Output the [X, Y] coordinate of the center of the cell containing the given text.  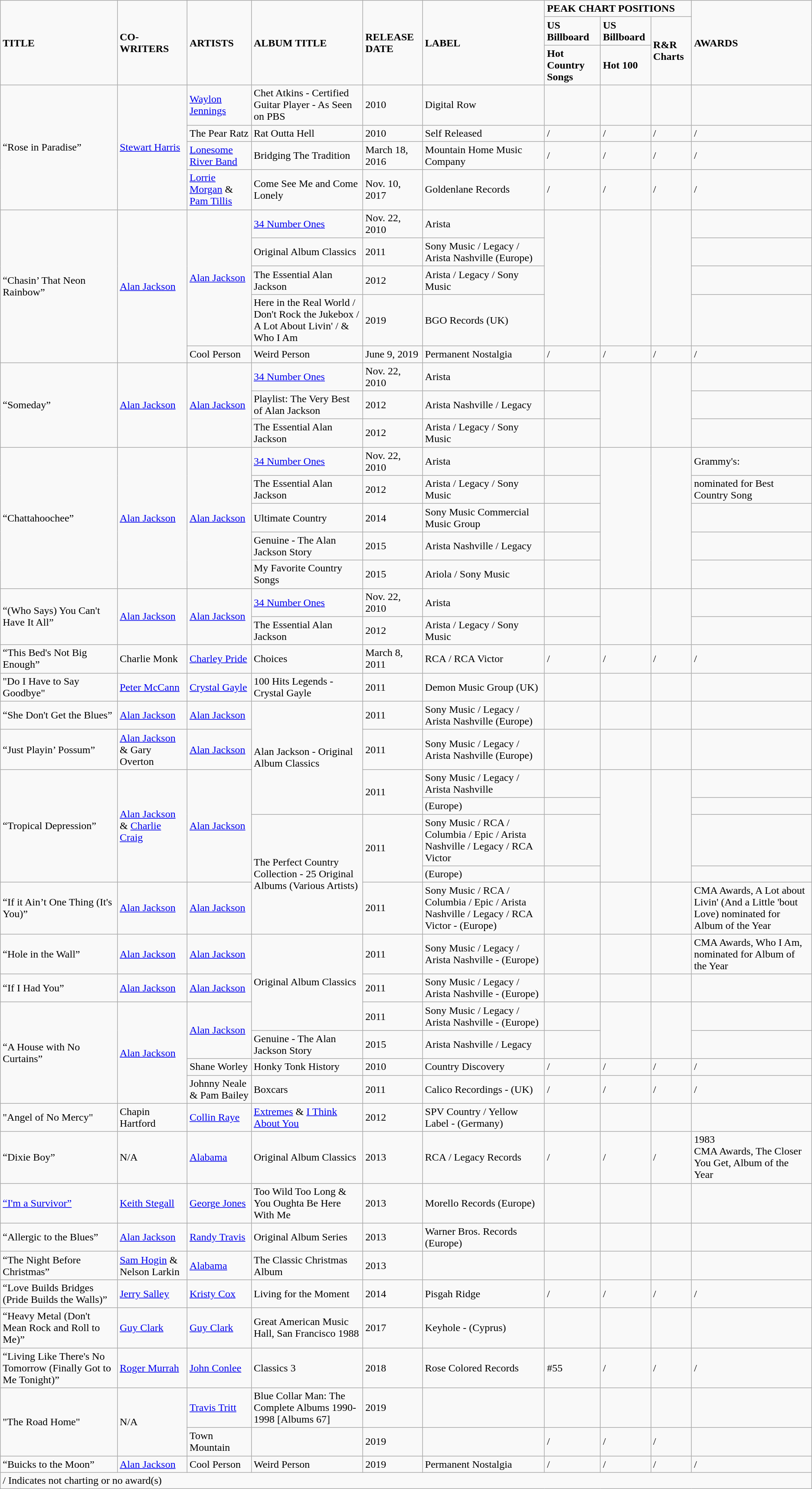
Honky Tonk History [307, 1067]
“Chasin’ That Neon Rainbow” [59, 286]
Living for the Moment [307, 1294]
Rat Outta Hell [307, 133]
"Angel of No Mercy" [59, 1118]
Peter McCann [152, 687]
“Chattahoochee” [59, 518]
Too Wild Too Long & You Oughta Be Here With Me [307, 1203]
2017 [393, 1328]
Calico Recordings - (UK) [483, 1089]
SPV Country / Yellow Label - (Germany) [483, 1118]
Ultimate Country [307, 518]
Hot 100 [625, 65]
Ariola / Sony Music [483, 574]
The Pear Ratz [219, 133]
CO-WRITERS [152, 43]
R&R Charts [671, 51]
Lorrie Morgan & Pam Tillis [219, 190]
"Do I Have to Say Goodbye" [59, 687]
CMA Awards, A Lot about Livin' (And a Little 'bout Love) nominated for Album of the Year [751, 908]
Sony Music / RCA / Columbia / Epic / Arista Nashville / Legacy / RCA Victor [483, 840]
The Classic Christmas Album [307, 1265]
Great American Music Hall, San Francisco 1988 [307, 1328]
“I'm a Survivor” [59, 1203]
“Just Playin’ Possum” [59, 749]
Self Released [483, 133]
ARTISTS [219, 43]
Charley Pride [219, 659]
Kristy Cox [219, 1294]
John Conlee [219, 1368]
Playlist: The Very Best of Alan Jackson [307, 405]
AWARDS [751, 43]
Morello Records (Europe) [483, 1203]
Extremes & I Think About You [307, 1118]
CMA Awards, Who I Am, nominated for Album of the Year [751, 954]
“Allergic to the Blues” [59, 1237]
BGO Records (UK) [483, 320]
Jerry Salley [152, 1294]
My Favorite Country Songs [307, 574]
Waylon Jennings [219, 105]
nominated for Best Country Song [751, 489]
Demon Music Group (UK) [483, 687]
“Hole in the Wall” [59, 954]
“Heavy Metal (Don't Mean Rock and Roll to Me)” [59, 1328]
Chet Atkins - Certified Guitar Player - As Seen on PBS [307, 105]
Alan Jackson - Original Album Classics [307, 758]
The Perfect Country Collection - 25 Original Albums (Various Artists) [307, 874]
Sony Music Commercial Music Group [483, 518]
“Buicks to the Moon” [59, 1464]
“The Night Before Christmas” [59, 1265]
Sony Music / Legacy / Arista Nashville [483, 784]
Pisgah Ridge [483, 1294]
Alan Jackson & Gary Overton [152, 749]
Keyhole - (Cyprus) [483, 1328]
“(Who Says) You Can't Have It All” [59, 617]
Sony Music / RCA / Columbia / Epic / Arista Nashville / Legacy / RCA Victor - (Europe) [483, 908]
Stewart Harris [152, 148]
March 8, 2011 [393, 659]
RCA / Legacy Records [483, 1158]
Nov. 10, 2017 [393, 190]
June 9, 2019 [393, 354]
March 18, 2016 [393, 155]
Warner Bros. Records (Europe) [483, 1237]
Come See Me and Come Lonely [307, 190]
TITLE [59, 43]
Johnny Neale & Pam Bailey [219, 1089]
RELEASE DATE [393, 43]
Roger Murrah [152, 1368]
#55 [573, 1368]
Shane Worley [219, 1067]
Classics 3 [307, 1368]
Choices [307, 659]
“Someday” [59, 405]
ALBUM TITLE [307, 43]
Mountain Home Music Company [483, 155]
Original Album Series [307, 1237]
Crystal Gayle [219, 687]
Travis Tritt [219, 1408]
Rose Colored Records [483, 1368]
Blue Collar Man: The Complete Albums 1990-1998 [Albums 67] [307, 1408]
Chapin Hartford [152, 1118]
1983CMA Awards, The Closer You Get, Album of the Year [751, 1158]
Alan Jackson & Charlie Craig [152, 826]
Keith Stegall [152, 1203]
“A House with No Curtains” [59, 1053]
“Dixie Boy” [59, 1158]
2018 [393, 1368]
“Rose in Paradise” [59, 148]
“If I Had You” [59, 988]
Boxcars [307, 1089]
Town Mountain [219, 1442]
Collin Raye [219, 1118]
“She Don't Get the Blues” [59, 715]
“Love Builds Bridges (Pride Builds the Walls)” [59, 1294]
Sam Hogin & Nelson Larkin [152, 1265]
“This Bed's Not Big Enough” [59, 659]
“Living Like There's No Tomorrow (Finally Got to Me Tonight)” [59, 1368]
PEAK CHART POSITIONS [618, 9]
“Tropical Depression” [59, 826]
Digital Row [483, 105]
/ Indicates not charting or no award(s) [406, 1481]
LABEL [483, 43]
“If it Ain’t One Thing (It's You)” [59, 908]
Bridging The Tradition [307, 155]
Charlie Monk [152, 659]
Goldenlane Records [483, 190]
Here in the Real World / Don't Rock the Jukebox / A Lot About Livin' / & Who I Am [307, 320]
Hot Country Songs [573, 65]
Grammy's: [751, 462]
Country Discovery [483, 1067]
Lonesome River Band [219, 155]
"The Road Home" [59, 1422]
George Jones [219, 1203]
Randy Travis [219, 1237]
RCA / RCA Victor [483, 659]
100 Hits Legends - Crystal Gayle [307, 687]
